Return the (x, y) coordinate for the center point of the cell that contains the specified text.  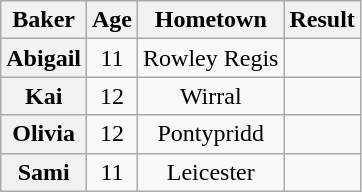
Olivia (44, 134)
Baker (44, 20)
Kai (44, 96)
Leicester (211, 172)
Hometown (211, 20)
Rowley Regis (211, 58)
Wirral (211, 96)
Age (112, 20)
Pontypridd (211, 134)
Result (322, 20)
Abigail (44, 58)
Sami (44, 172)
